Return the [x, y] coordinate for the center point of the cell that contains the specified text.  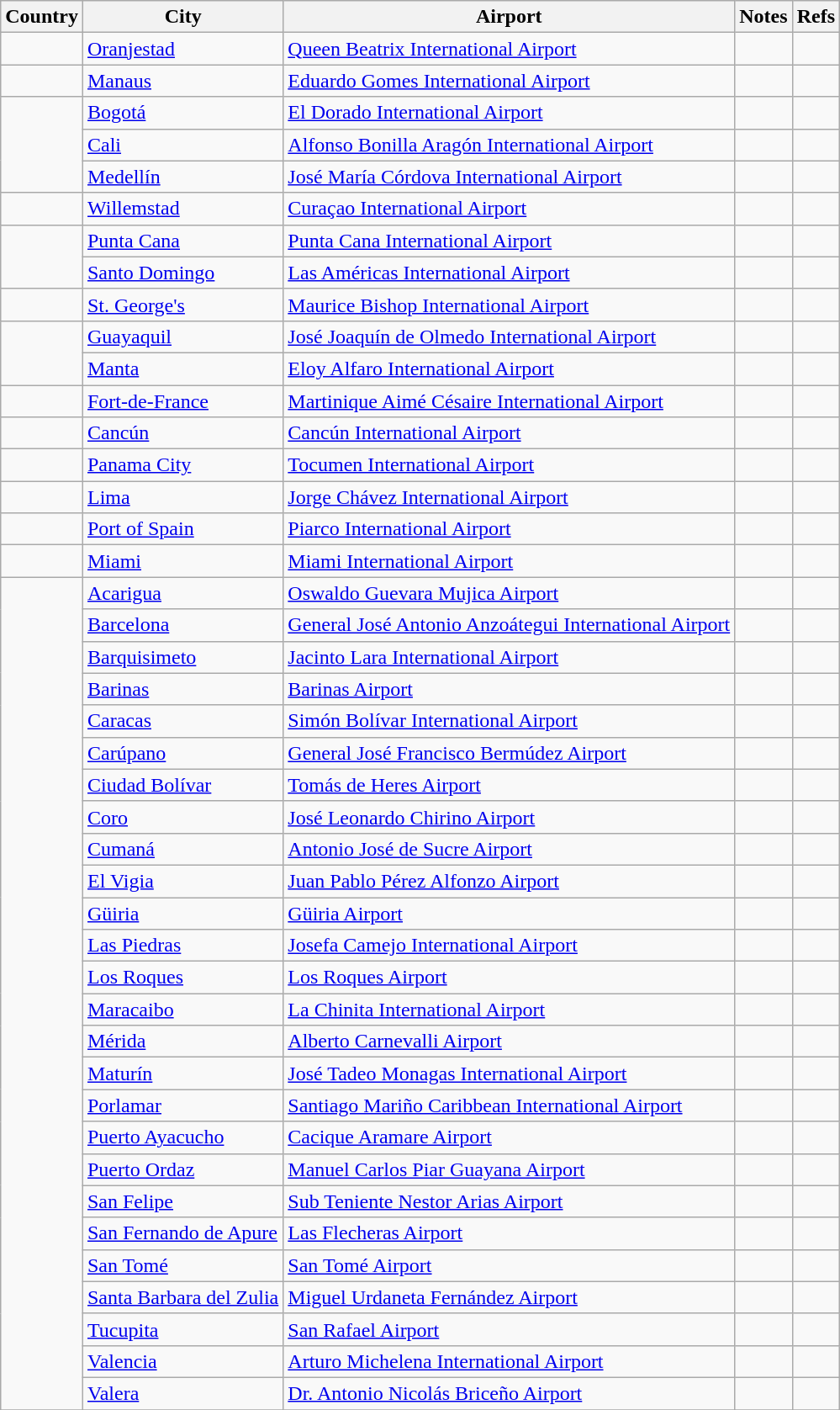
Dr. Antonio Nicolás Briceño Airport [510, 1393]
Punta Cana [182, 241]
Arturo Michelena International Airport [510, 1361]
Porlamar [182, 1105]
Valencia [182, 1361]
Country [42, 17]
Alberto Carnevalli Airport [510, 1042]
José Tadeo Monagas International Airport [510, 1073]
St. George's [182, 305]
Caracas [182, 721]
Panama City [182, 465]
Los Roques Airport [510, 978]
Guayaquil [182, 337]
San Tomé Airport [510, 1265]
Tucupita [182, 1329]
Miami [182, 561]
Fort-de-France [182, 401]
Curaçao International Airport [510, 209]
Mérida [182, 1042]
Ciudad Bolívar [182, 785]
Manta [182, 368]
El Vigia [182, 881]
Bogotá [182, 113]
Antonio José de Sucre Airport [510, 849]
City [182, 17]
Cancún [182, 433]
Cali [182, 145]
Cumaná [182, 849]
San Tomé [182, 1265]
José Leonardo Chirino Airport [510, 817]
Santa Barbara del Zulia [182, 1297]
San Rafael Airport [510, 1329]
Simón Bolívar International Airport [510, 721]
Port of Spain [182, 529]
Acarigua [182, 593]
Cancún International Airport [510, 433]
Medellín [182, 177]
Manuel Carlos Piar Guayana Airport [510, 1169]
Tomás de Heres Airport [510, 785]
Tocumen International Airport [510, 465]
Los Roques [182, 978]
Lima [182, 497]
Oranjestad [182, 49]
General José Antonio Anzoátegui International Airport [510, 625]
José María Córdova International Airport [510, 177]
Josefa Camejo International Airport [510, 946]
Barinas Airport [510, 689]
Valera [182, 1393]
Barquisimeto [182, 657]
Maracaibo [182, 1010]
Güiria [182, 913]
Sub Teniente Nestor Arias Airport [510, 1201]
Refs [816, 17]
Eloy Alfaro International Airport [510, 368]
Cacique Aramare Airport [510, 1137]
San Fernando de Apure [182, 1233]
Las Américas International Airport [510, 273]
La Chinita International Airport [510, 1010]
Notes [763, 17]
Queen Beatrix International Airport [510, 49]
Manaus [182, 81]
Jorge Chávez International Airport [510, 497]
Piarco International Airport [510, 529]
Puerto Ayacucho [182, 1137]
Las Flecheras Airport [510, 1233]
Güiria Airport [510, 913]
Alfonso Bonilla Aragón International Airport [510, 145]
San Felipe [182, 1201]
Santo Domingo [182, 273]
El Dorado International Airport [510, 113]
Oswaldo Guevara Mujica Airport [510, 593]
Coro [182, 817]
Willemstad [182, 209]
Eduardo Gomes International Airport [510, 81]
Las Piedras [182, 946]
Juan Pablo Pérez Alfonzo Airport [510, 881]
Airport [510, 17]
Martinique Aimé Césaire International Airport [510, 401]
José Joaquín de Olmedo International Airport [510, 337]
Miguel Urdaneta Fernández Airport [510, 1297]
Santiago Mariño Caribbean International Airport [510, 1105]
Jacinto Lara International Airport [510, 657]
Miami International Airport [510, 561]
Puerto Ordaz [182, 1169]
Punta Cana International Airport [510, 241]
Maturín [182, 1073]
Maurice Bishop International Airport [510, 305]
Barinas [182, 689]
Carúpano [182, 753]
General José Francisco Bermúdez Airport [510, 753]
Barcelona [182, 625]
